Pinpoint the cell where the given text exists, returning its (X, Y) midpoint coordinate. 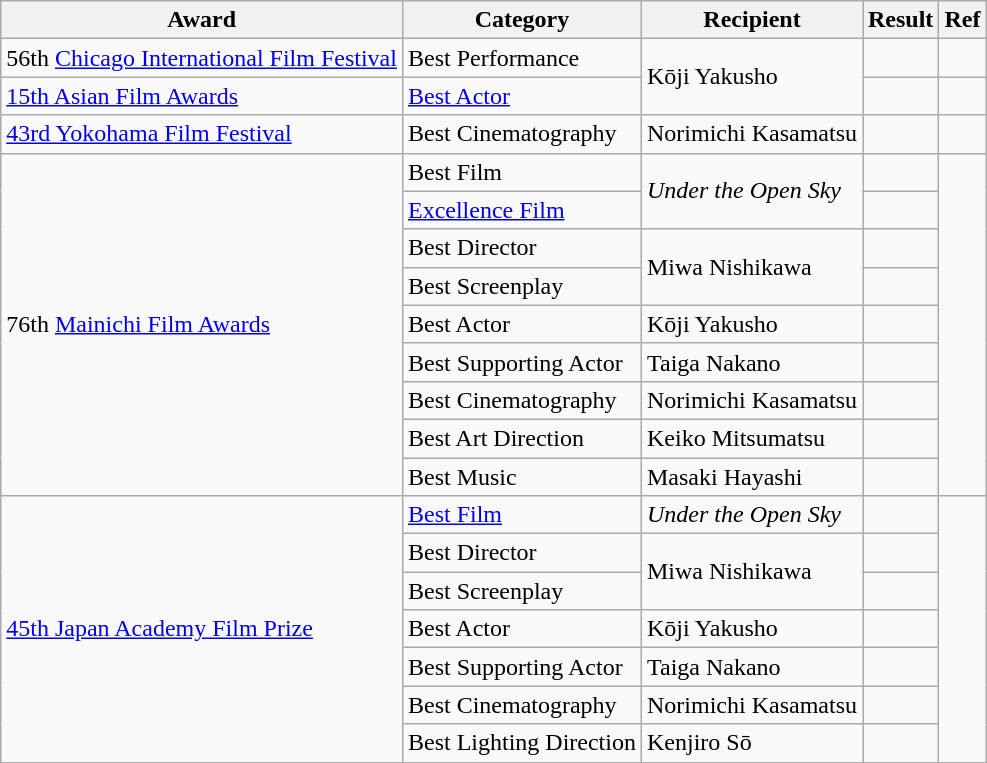
Recipient (752, 20)
56th Chicago International Film Festival (202, 58)
Kenjiro Sō (752, 743)
Best Art Direction (522, 438)
Best Music (522, 477)
15th Asian Film Awards (202, 96)
Category (522, 20)
43rd Yokohama Film Festival (202, 134)
Masaki Hayashi (752, 477)
Result (900, 20)
Excellence Film (522, 210)
76th Mainichi Film Awards (202, 324)
Ref (962, 20)
45th Japan Academy Film Prize (202, 629)
Best Lighting Direction (522, 743)
Award (202, 20)
Best Performance (522, 58)
Keiko Mitsumatsu (752, 438)
